Output the [x, y] coordinate of the center of the cell containing the given text.  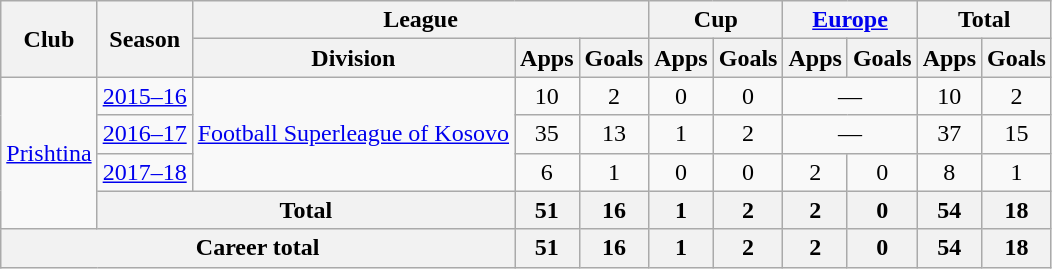
37 [949, 134]
2017–18 [144, 172]
Football Superleague of Kosovo [353, 134]
13 [614, 134]
6 [547, 172]
Career total [258, 248]
15 [1017, 134]
Season [144, 39]
Cup [716, 20]
Club [49, 39]
35 [547, 134]
Division [353, 58]
8 [949, 172]
2016–17 [144, 134]
2015–16 [144, 96]
Europe [850, 20]
League [420, 20]
Prishtina [49, 153]
